Provide the [x, y] coordinate of the cell's center where the given text is located.  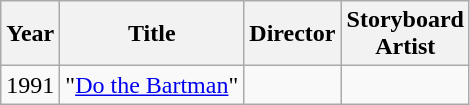
Year [30, 34]
1991 [30, 85]
"Do the Bartman" [152, 85]
Director [292, 34]
Title [152, 34]
StoryboardArtist [405, 34]
